Search for the cell housing the specified text and yield its [x, y] center coordinate. 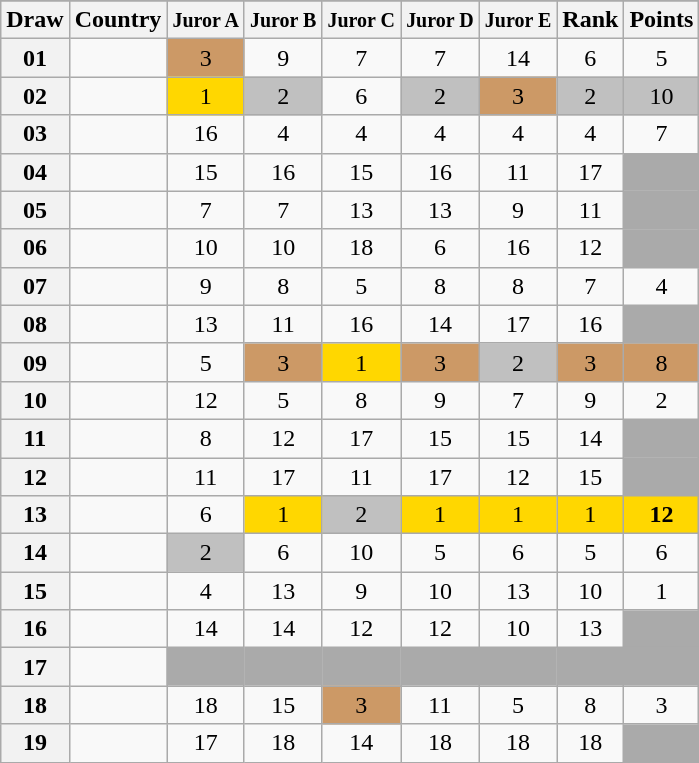
08 [35, 324]
09 [35, 362]
Juror D [440, 20]
Juror C [362, 20]
01 [35, 58]
04 [35, 172]
Juror B [283, 20]
Juror E [518, 20]
Juror A [206, 20]
02 [35, 96]
Country [118, 20]
Draw [35, 20]
06 [35, 248]
07 [35, 286]
Rank [590, 20]
03 [35, 134]
19 [35, 743]
Points [662, 20]
05 [35, 210]
